Capture the cell that displays the provided text and extract its (x, y) central coordinate. 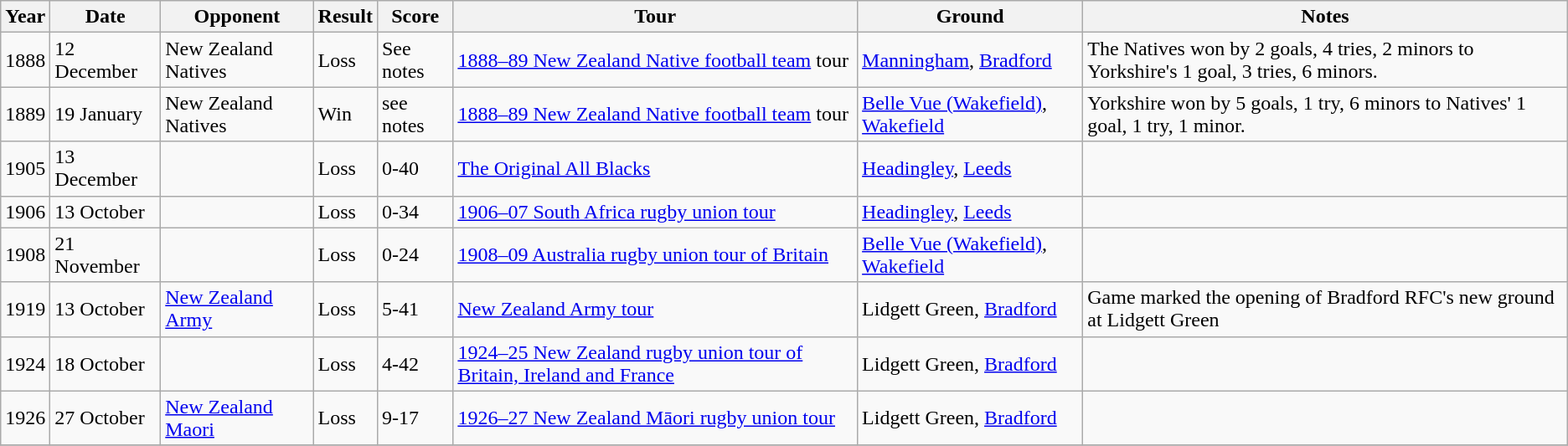
1889 (25, 114)
1919 (25, 310)
1908–09 Australia rugby union tour of Britain (655, 254)
Score (415, 17)
1905 (25, 169)
13 December (106, 169)
The Original All Blacks (655, 169)
The Natives won by 2 goals, 4 tries, 2 minors to Yorkshire's 1 goal, 3 tries, 6 minors. (1325, 60)
Ground (970, 17)
Yorkshire won by 5 goals, 1 try, 6 minors to Natives' 1 goal, 1 try, 1 minor. (1325, 114)
1906–07 South Africa rugby union tour (655, 212)
See notes (415, 60)
5-41 (415, 310)
1924 (25, 363)
1926 (25, 418)
New Zealand Army tour (655, 310)
1906 (25, 212)
1924–25 New Zealand rugby union tour of Britain, Ireland and France (655, 363)
Opponent (237, 17)
27 October (106, 418)
Date (106, 17)
Tour (655, 17)
12 December (106, 60)
0-24 (415, 254)
New Zealand Army (237, 310)
4-42 (415, 363)
0-34 (415, 212)
21 November (106, 254)
New Zealand Maori (237, 418)
1908 (25, 254)
18 October (106, 363)
Notes (1325, 17)
9-17 (415, 418)
Year (25, 17)
19 January (106, 114)
Game marked the opening of Bradford RFC's new ground at Lidgett Green (1325, 310)
Manningham, Bradford (970, 60)
1888 (25, 60)
1926–27 New Zealand Māori rugby union tour (655, 418)
Win (345, 114)
0-40 (415, 169)
Result (345, 17)
see notes (415, 114)
